Find where the given text appears and provide that cell's center as [x, y] coordinate. 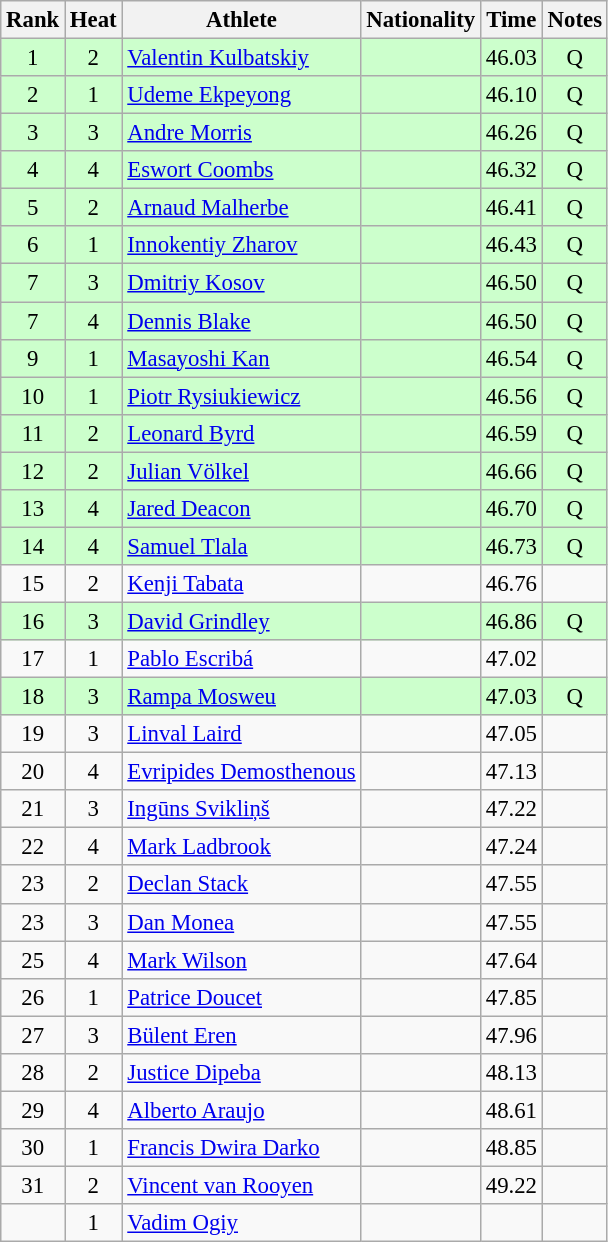
47.02 [511, 659]
46.03 [511, 58]
9 [33, 358]
Kenji Tabata [242, 584]
47.03 [511, 697]
Dan Monea [242, 922]
48.13 [511, 1073]
20 [33, 772]
16 [33, 621]
Dennis Blake [242, 321]
47.24 [511, 847]
Masayoshi Kan [242, 358]
Nationality [420, 20]
47.22 [511, 809]
46.32 [511, 170]
Rank [33, 20]
47.64 [511, 960]
Andre Morris [242, 133]
46.70 [511, 509]
49.22 [511, 1185]
Julian Völkel [242, 471]
46.43 [511, 245]
46.26 [511, 133]
Heat [94, 20]
Time [511, 20]
12 [33, 471]
26 [33, 997]
Ingūns Svikliņš [242, 809]
Arnaud Malherbe [242, 208]
Athlete [242, 20]
46.54 [511, 358]
Francis Dwira Darko [242, 1148]
Justice Dipeba [242, 1073]
Alberto Araujo [242, 1110]
19 [33, 734]
Declan Stack [242, 885]
47.85 [511, 997]
Udeme Ekpeyong [242, 95]
Mark Ladbrook [242, 847]
Patrice Doucet [242, 997]
46.73 [511, 546]
48.61 [511, 1110]
Samuel Tlala [242, 546]
28 [33, 1073]
22 [33, 847]
46.86 [511, 621]
21 [33, 809]
15 [33, 584]
46.59 [511, 433]
47.05 [511, 734]
46.66 [511, 471]
Piotr Rysiukiewicz [242, 396]
30 [33, 1148]
Pablo Escribá [242, 659]
Notes [574, 20]
47.13 [511, 772]
6 [33, 245]
Leonard Byrd [242, 433]
Innokentiy Zharov [242, 245]
Rampa Mosweu [242, 697]
18 [33, 697]
Bülent Eren [242, 1035]
31 [33, 1185]
Linval Laird [242, 734]
46.76 [511, 584]
Vincent van Rooyen [242, 1185]
5 [33, 208]
46.41 [511, 208]
Jared Deacon [242, 509]
Vadim Ogiy [242, 1223]
14 [33, 546]
11 [33, 433]
Evripides Demosthenous [242, 772]
David Grindley [242, 621]
29 [33, 1110]
Valentin Kulbatskiy [242, 58]
17 [33, 659]
27 [33, 1035]
10 [33, 396]
Mark Wilson [242, 960]
46.10 [511, 95]
13 [33, 509]
48.85 [511, 1148]
25 [33, 960]
47.96 [511, 1035]
46.56 [511, 396]
Eswort Coombs [242, 170]
Dmitriy Kosov [242, 283]
